For the text-containing cell, return its midpoint in (x, y) coordinate format. 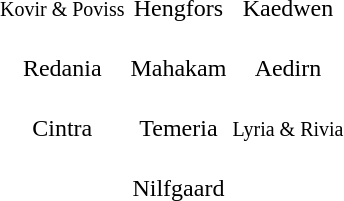
Temeria (178, 114)
Mahakam (178, 54)
